Provide the (x, y) coordinate of the cell's center where the given text is located.  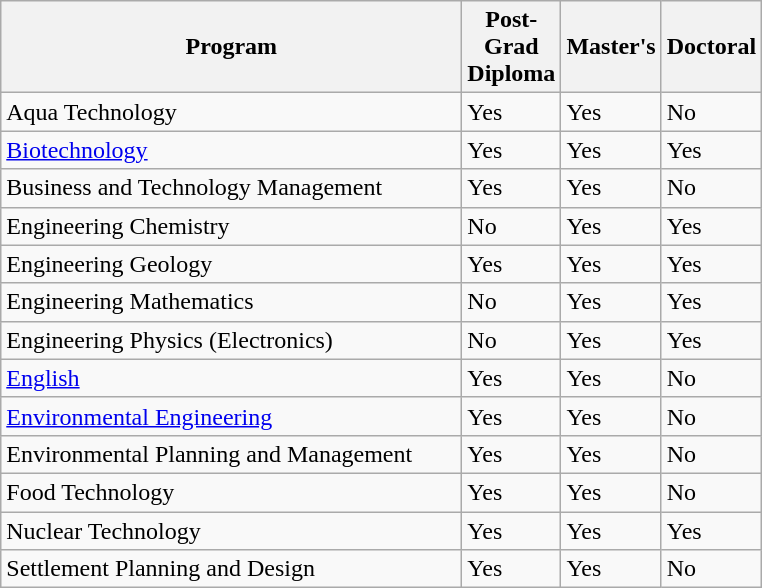
Engineering Geology (232, 264)
Master's (611, 47)
Biotechnology (232, 150)
Program (232, 47)
Aqua Technology (232, 112)
Post-Grad Diploma (512, 47)
Environmental Planning and Management (232, 454)
Engineering Mathematics (232, 302)
Engineering Physics (Electronics) (232, 340)
Settlement Planning and Design (232, 569)
Environmental Engineering (232, 416)
Doctoral (711, 47)
Engineering Chemistry (232, 226)
English (232, 378)
Food Technology (232, 492)
Business and Technology Management (232, 188)
Nuclear Technology (232, 531)
